Identify which cell holds the provided text, then report its (x, y) central coordinate. 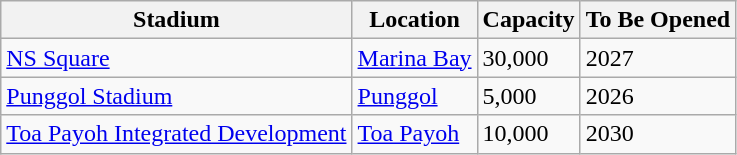
10,000 (528, 134)
5,000 (528, 96)
2027 (658, 58)
Toa Payoh (414, 134)
2030 (658, 134)
Toa Payoh Integrated Development (176, 134)
Stadium (176, 20)
30,000 (528, 58)
NS Square (176, 58)
Capacity (528, 20)
2026 (658, 96)
Marina Bay (414, 58)
Punggol (414, 96)
Location (414, 20)
Punggol Stadium (176, 96)
To Be Opened (658, 20)
